Provide the [X, Y] coordinate of the cell's center where the given text is located.  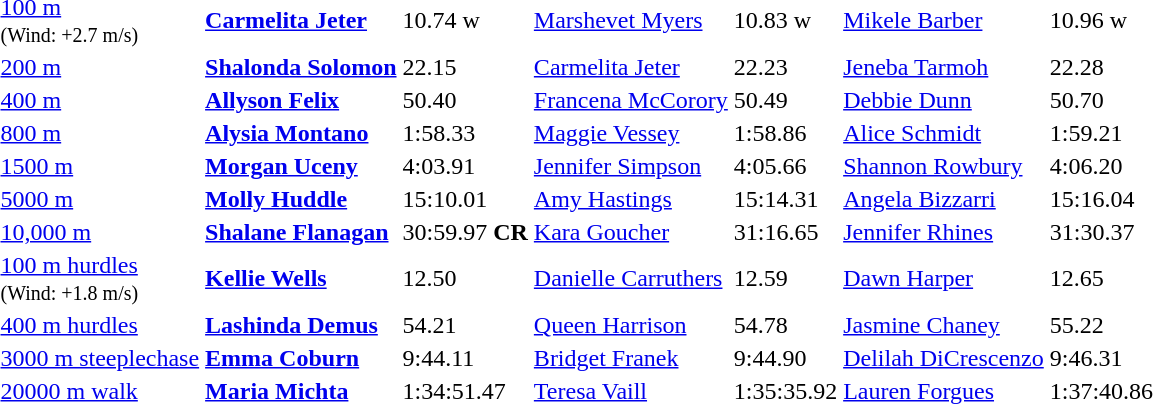
Lashinda Demus [301, 325]
50.49 [785, 100]
Queen Harrison [630, 325]
Alice Schmidt [944, 133]
Shalonda Solomon [301, 67]
Danielle Carruthers [630, 278]
Bridget Franek [630, 358]
9:44.11 [465, 358]
50.40 [465, 100]
Debbie Dunn [944, 100]
Dawn Harper [944, 278]
15:10.01 [465, 199]
Kara Goucher [630, 232]
4:03.91 [465, 166]
12.59 [785, 278]
Alysia Montano [301, 133]
1:58.33 [465, 133]
Shalane Flanagan [301, 232]
12.50 [465, 278]
Jasmine Chaney [944, 325]
Carmelita Jeter [630, 67]
Jennifer Simpson [630, 166]
Jennifer Rhines [944, 232]
22.23 [785, 67]
22.15 [465, 67]
1:58.86 [785, 133]
Delilah DiCrescenzo [944, 358]
9:44.90 [785, 358]
Emma Coburn [301, 358]
31:16.65 [785, 232]
Kellie Wells [301, 278]
4:05.66 [785, 166]
30:59.97 CR [465, 232]
54.78 [785, 325]
Maggie Vessey [630, 133]
Morgan Uceny [301, 166]
15:14.31 [785, 199]
Angela Bizzarri [944, 199]
Amy Hastings [630, 199]
54.21 [465, 325]
Jeneba Tarmoh [944, 67]
Allyson Felix [301, 100]
Francena McCorory [630, 100]
Molly Huddle [301, 199]
Shannon Rowbury [944, 166]
